Return the (X, Y) coordinate for the center point of the cell that contains the specified text.  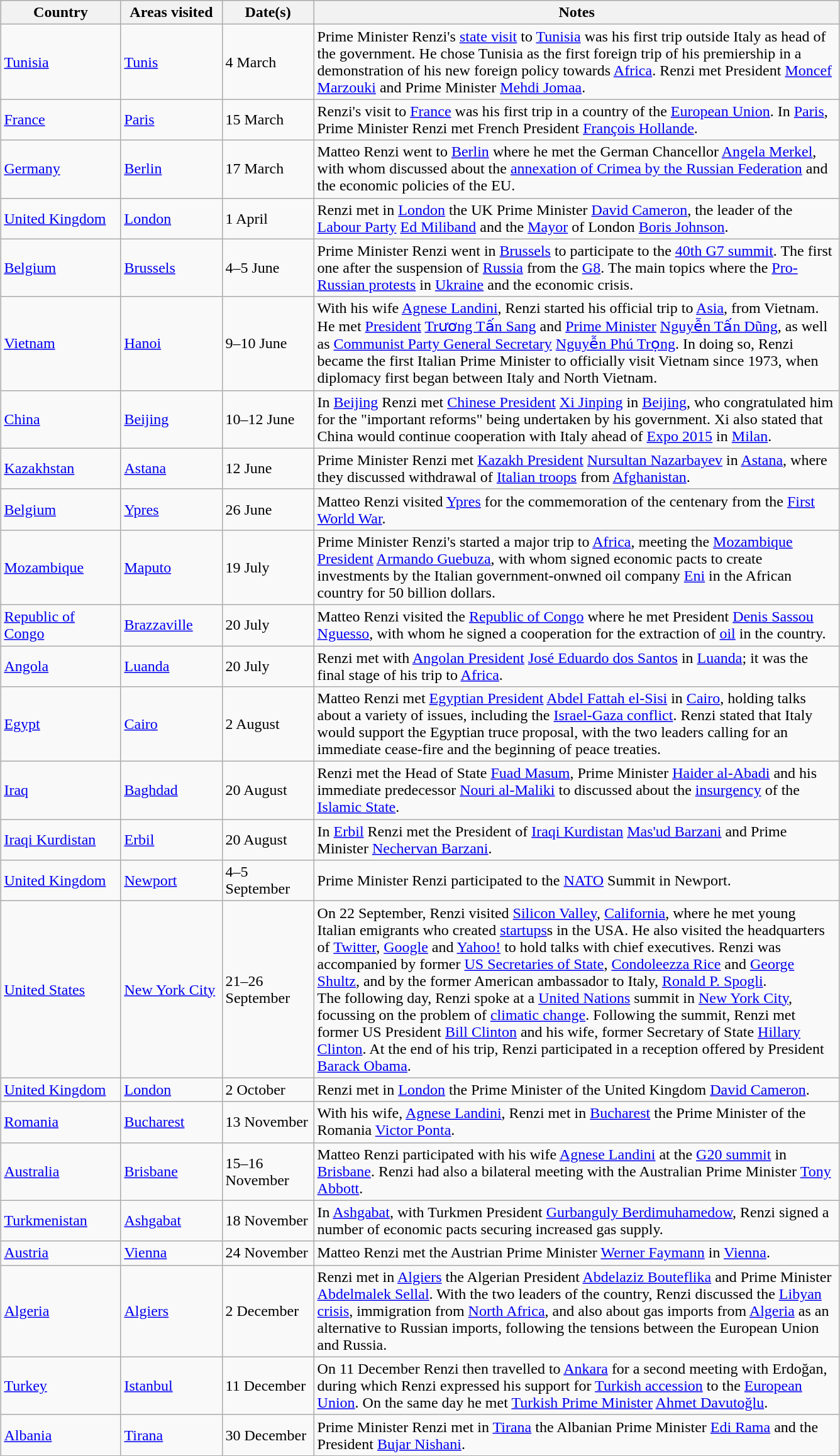
Brussels (171, 268)
19 July (268, 567)
30 December (268, 1435)
With his wife, Agnese Landini, Renzi met in Bucharest the Prime Minister of the Romania Victor Ponta. (577, 1122)
11 December (268, 1386)
Bucharest (171, 1122)
Kazakhstan (60, 469)
15 March (268, 119)
Vietnam (60, 343)
4 March (268, 62)
Renzi met with Angolan President José Eduardo dos Santos in Luanda; it was the final stage of his trip to Africa. (577, 666)
2 December (268, 1311)
Hanoi (171, 343)
24 November (268, 1253)
Algiers (171, 1311)
Newport (171, 881)
In Erbil Renzi met the President of Iraqi Kurdistan Mas'ud Barzani and Prime Minister Nechervan Barzani. (577, 840)
Vienna (171, 1253)
Egypt (60, 724)
18 November (268, 1220)
In Ashgabat, with Turkmen President Gurbanguly Berdimuhamedow, Renzi signed a number of economic pacts securing increased gas supply. (577, 1220)
Republic of Congo (60, 625)
Matteo Renzi met the Austrian Prime Minister Werner Faymann in Vienna. (577, 1253)
Beijing (171, 419)
21–26 September (268, 989)
Turkmenistan (60, 1220)
Astana (171, 469)
Turkey (60, 1386)
Paris (171, 119)
Iraqi Kurdistan (60, 840)
Albania (60, 1435)
Renzi met in London the UK Prime Minister David Cameron, the leader of the Labour Party Ed Miliband and the Mayor of London Boris Johnson. (577, 219)
Tunis (171, 62)
Prime Minister Renzi met Kazakh President Nursultan Nazarbayev in Astana, where they discussed withdrawal of Italian troops from Afghanistan. (577, 469)
Ypres (171, 509)
Notes (577, 13)
26 June (268, 509)
12 June (268, 469)
Areas visited (171, 13)
China (60, 419)
Erbil (171, 840)
1 April (268, 219)
Baghdad (171, 791)
Renzi met in London the Prime Minister of the United Kingdom David Cameron. (577, 1090)
9–10 June (268, 343)
Ashgabat (171, 1220)
Romania (60, 1122)
Luanda (171, 666)
2 October (268, 1090)
Australia (60, 1171)
4–5 June (268, 268)
17 March (268, 169)
Prime Minister Renzi participated to the NATO Summit in Newport. (577, 881)
France (60, 119)
Mozambique (60, 567)
Maputo (171, 567)
Angola (60, 666)
Renzi's visit to France was his first trip in a country of the European Union. In Paris, Prime Minister Renzi met French President François Hollande. (577, 119)
New York City (171, 989)
Matteo Renzi visited Ypres for the commemoration of the centenary from the First World War. (577, 509)
10–12 June (268, 419)
Istanbul (171, 1386)
Tunisia (60, 62)
4–5 September (268, 881)
Cairo (171, 724)
Germany (60, 169)
Brisbane (171, 1171)
Tirana (171, 1435)
13 November (268, 1122)
Iraq (60, 791)
Austria (60, 1253)
Algeria (60, 1311)
United States (60, 989)
Prime Minister Renzi met in Tirana the Albanian Prime Minister Edi Rama and the President Bujar Nishani. (577, 1435)
Brazzaville (171, 625)
15–16 November (268, 1171)
Country (60, 13)
Date(s) (268, 13)
2 August (268, 724)
Berlin (171, 169)
